Identify which cell holds the provided text, then report its (X, Y) central coordinate. 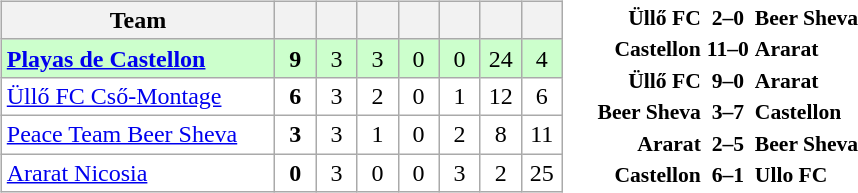
Ararat (649, 143)
Team (138, 20)
Üllő FC Cső-Montage (138, 96)
11–0 (728, 49)
9 (296, 58)
2–0 (728, 17)
8 (500, 134)
6–1 (728, 175)
25 (542, 173)
11 (542, 134)
4 (542, 58)
9–0 (728, 80)
Playas de Castellon (138, 58)
Beer Sheva (649, 112)
Peace Team Beer Sheva (138, 134)
24 (500, 58)
Ararat Nicosia (138, 173)
3–7 (728, 112)
12 (500, 96)
2–5 (728, 143)
